Extract the (X, Y) coordinate from the center of the cell holding the provided text.  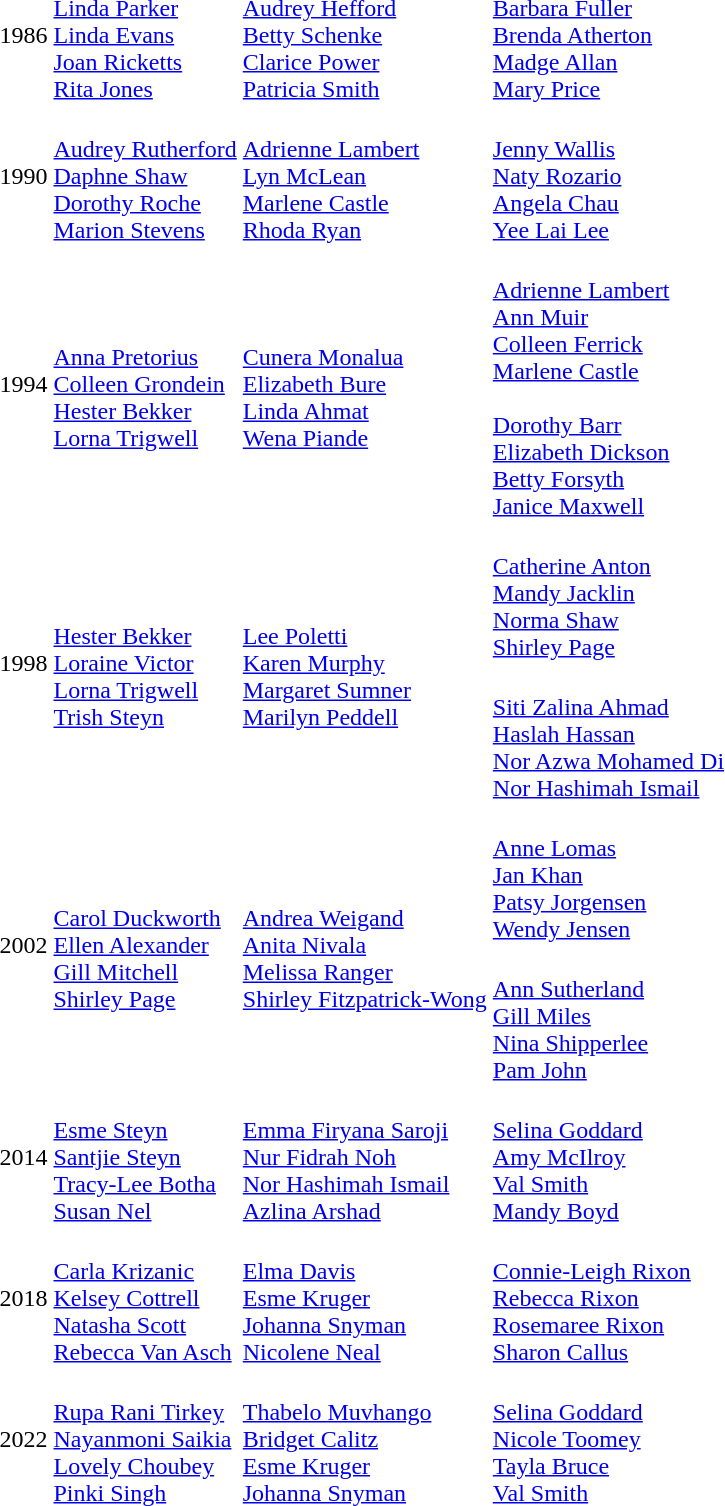
Andrea WeigandAnita NivalaMelissa RangerShirley Fitzpatrick-Wong (364, 946)
Esme SteynSantjie SteynTracy-Lee BothaSusan Nel (145, 1157)
Emma Firyana SarojiNur Fidrah NohNor Hashimah IsmailAzlina Arshad (364, 1157)
Audrey RutherfordDaphne ShawDorothy RocheMarion Stevens (145, 176)
Carla KrizanicKelsey CottrellNatasha ScottRebecca Van Asch (145, 1298)
Catherine AntonMandy JacklinNorma ShawShirley Page (608, 593)
Anne LomasJan KhanPatsy JorgensenWendy Jensen (608, 875)
Carol DuckworthEllen AlexanderGill MitchellShirley Page (145, 946)
Cunera MonaluaElizabeth BureLinda AhmatWena Piande (364, 384)
Elma DavisEsme KrugerJohanna SnymanNicolene Neal (364, 1298)
Lee PolettiKaren MurphyMargaret SumnerMarilyn Peddell (364, 664)
Siti Zalina AhmadHaslah HassanNor Azwa Mohamed DiNor Hashimah Ismail (608, 734)
Hester BekkerLoraine VictorLorna TrigwellTrish Steyn (145, 664)
Ann SutherlandGill MilesNina ShipperleePam John (608, 1016)
Anna PretoriusColleen GrondeinHester BekkerLorna Trigwell (145, 384)
Connie-Leigh RixonRebecca RixonRosemaree RixonSharon Callus (608, 1298)
Adrienne LambertAnn MuirColleen FerrickMarlene Castle Dorothy BarrElizabeth DicksonBetty ForsythJanice Maxwell (608, 384)
Selina GoddardAmy McIlroyVal SmithMandy Boyd (608, 1157)
Jenny WallisNaty RozarioAngela ChauYee Lai Lee (608, 176)
Adrienne LambertLyn McLeanMarlene CastleRhoda Ryan (364, 176)
